Return the [X, Y] coordinate for the center point of the cell that contains the specified text.  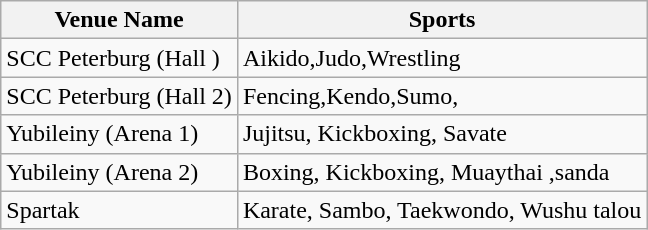
SCC Peterburg (Hall 2) [120, 96]
Spartak [120, 210]
Boxing, Kickboxing, Muaythai ,sanda [442, 172]
Sports [442, 20]
Yubileiny (Arena 2) [120, 172]
Aikido,Judo,Wrestling [442, 58]
Yubileiny (Arena 1) [120, 134]
SCC Peterburg (Hall ) [120, 58]
Karate, Sambo, Taekwondo, Wushu talou [442, 210]
Jujitsu, Kickboxing, Savate [442, 134]
Fencing,Kendo,Sumo, [442, 96]
Venue Name [120, 20]
